Identify which cell holds the provided text, then report its (X, Y) central coordinate. 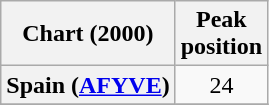
24 (221, 85)
Chart (2000) (88, 34)
Spain (AFYVE) (88, 85)
Peakposition (221, 34)
